Detect which cell encompasses the target text, then output its (x, y) center coordinate. 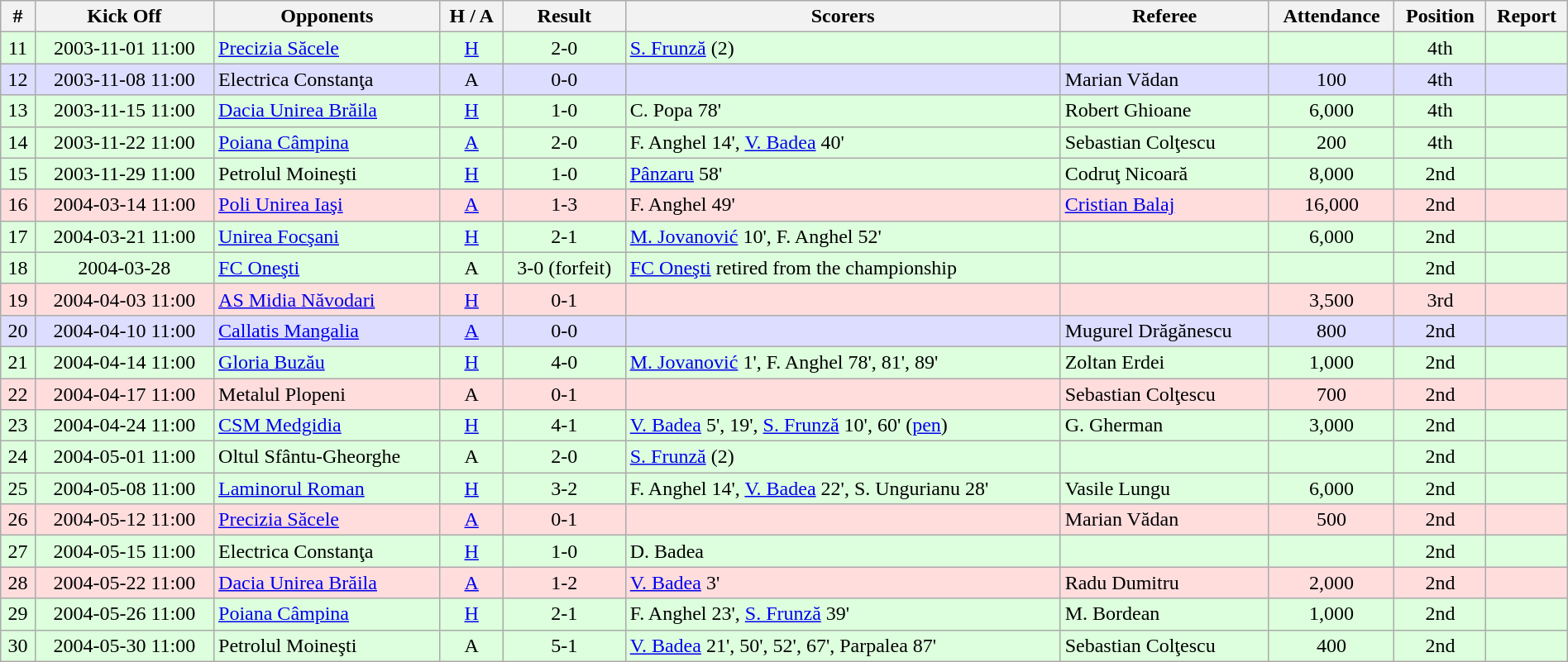
800 (1331, 331)
29 (18, 614)
15 (18, 174)
2003-11-01 11:00 (124, 48)
20 (18, 331)
700 (1331, 394)
Vasile Lungu (1164, 488)
3,000 (1331, 426)
2004-03-21 11:00 (124, 236)
Gloria Buzău (327, 362)
2,000 (1331, 583)
CSM Medgidia (327, 426)
Opponents (327, 17)
M. Bordean (1164, 614)
Position (1441, 17)
Kick Off (124, 17)
2004-04-10 11:00 (124, 331)
M. Jovanović 10', F. Anghel 52' (843, 236)
2004-05-30 11:00 (124, 645)
AS Midia Năvodari (327, 299)
18 (18, 268)
2003-11-15 11:00 (124, 111)
Cristian Balaj (1164, 205)
2003-11-08 11:00 (124, 79)
2004-03-28 (124, 268)
12 (18, 79)
4-1 (564, 426)
1-2 (564, 583)
Radu Dumitru (1164, 583)
100 (1331, 79)
3-0 (forfeit) (564, 268)
FC Oneşti (327, 268)
23 (18, 426)
Poli Unirea Iaşi (327, 205)
2004-04-14 11:00 (124, 362)
2003-11-29 11:00 (124, 174)
F. Anghel 23', S. Frunză 39' (843, 614)
FC Oneşti retired from the championship (843, 268)
M. Jovanović 1', F. Anghel 78', 81', 89' (843, 362)
5-1 (564, 645)
V. Badea 3' (843, 583)
V. Badea 5', 19', S. Frunză 10', 60' (pen) (843, 426)
F. Anghel 14', V. Badea 22', S. Ungurianu 28' (843, 488)
2004-04-03 11:00 (124, 299)
400 (1331, 645)
3-2 (564, 488)
13 (18, 111)
H / A (471, 17)
11 (18, 48)
Mugurel Drăgănescu (1164, 331)
19 (18, 299)
1-3 (564, 205)
24 (18, 457)
2004-05-15 11:00 (124, 551)
4-0 (564, 362)
2004-04-17 11:00 (124, 394)
Scorers (843, 17)
2004-04-24 11:00 (124, 426)
30 (18, 645)
16 (18, 205)
14 (18, 142)
2004-05-12 11:00 (124, 520)
21 (18, 362)
Result (564, 17)
17 (18, 236)
Referee (1164, 17)
8,000 (1331, 174)
500 (1331, 520)
Pânzaru 58' (843, 174)
Report (1527, 17)
D. Badea (843, 551)
C. Popa 78' (843, 111)
2003-11-22 11:00 (124, 142)
Metalul Plopeni (327, 394)
2004-05-22 11:00 (124, 583)
27 (18, 551)
3,500 (1331, 299)
22 (18, 394)
# (18, 17)
26 (18, 520)
Oltul Sfântu-Gheorghe (327, 457)
16,000 (1331, 205)
25 (18, 488)
Laminorul Roman (327, 488)
Robert Ghioane (1164, 111)
F. Anghel 14', V. Badea 40' (843, 142)
3rd (1441, 299)
2004-05-08 11:00 (124, 488)
Zoltan Erdei (1164, 362)
Unirea Focşani (327, 236)
2004-05-01 11:00 (124, 457)
F. Anghel 49' (843, 205)
V. Badea 21', 50', 52', 67', Parpalea 87' (843, 645)
2004-03-14 11:00 (124, 205)
Codruţ Nicoară (1164, 174)
Attendance (1331, 17)
200 (1331, 142)
2004-05-26 11:00 (124, 614)
G. Gherman (1164, 426)
28 (18, 583)
Callatis Mangalia (327, 331)
